Detect which cell encompasses the target text, then output its [X, Y] center coordinate. 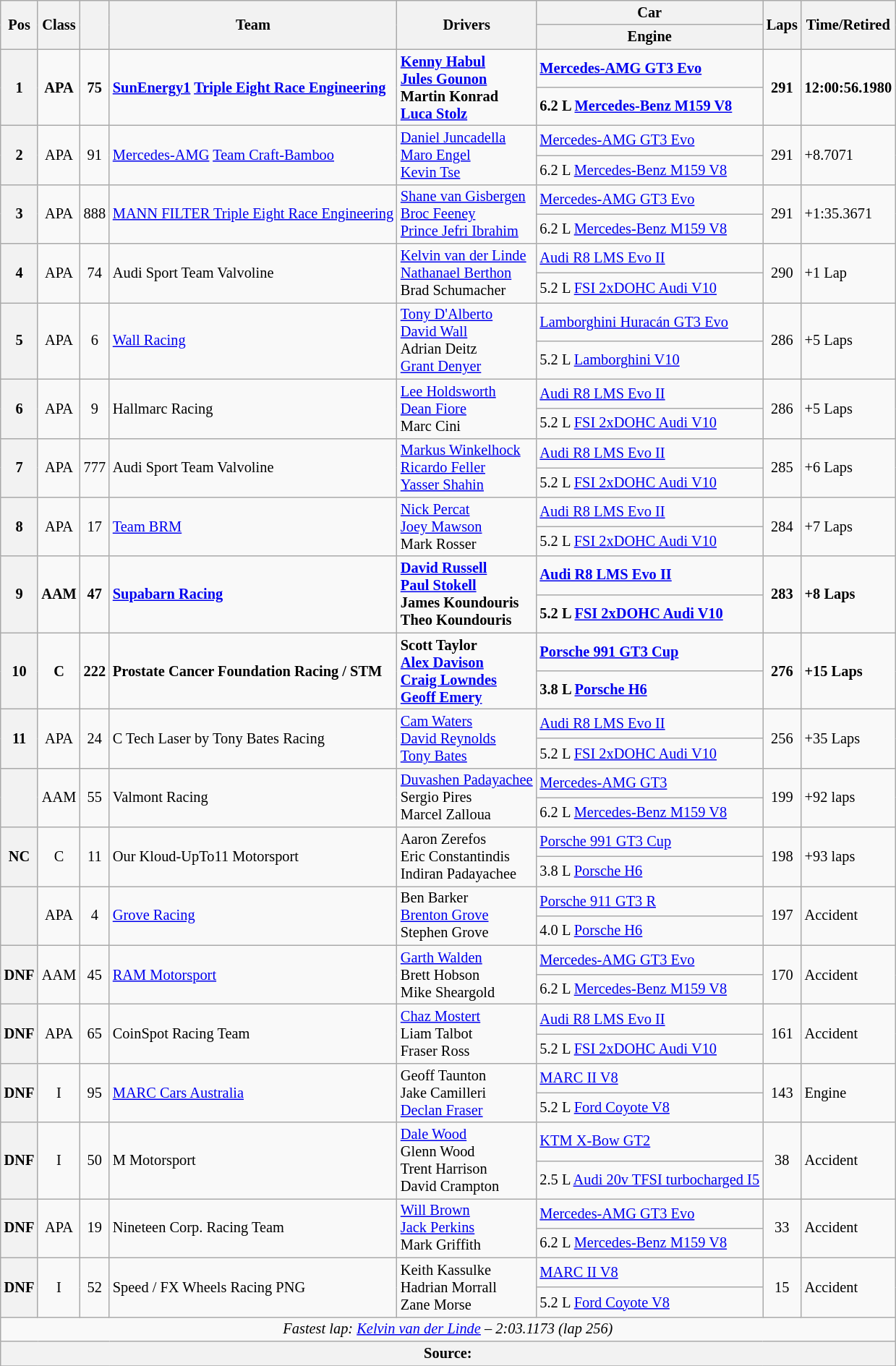
1 [20, 87]
Kenny Habul Jules Gounon Martin Konrad Luca Stolz [467, 87]
17 [95, 526]
Tony D'Alberto David Wall Adrian Deitz Grant Denyer [467, 341]
MARC Cars Australia [253, 1093]
Nineteen Corp. Racing Team [253, 1228]
Time/Retired [848, 25]
KTM X-Bow GT2 [649, 1141]
45 [95, 975]
Lamborghini Huracán GT3 Evo [649, 321]
Car [649, 12]
Scott Taylor Alex Davison Craig Lowndes Geoff Emery [467, 671]
285 [782, 468]
55 [95, 798]
276 [782, 671]
Mercedes-AMG Team Craft-Bamboo [253, 155]
33 [782, 1228]
777 [95, 468]
Class [59, 25]
Team [253, 25]
+8 Laps [848, 594]
170 [782, 975]
Garth Walden Brett Hobson Mike Sheargold [467, 975]
Dale Wood Glenn Wood Trent Harrison David Crampton [467, 1161]
19 [95, 1228]
+1 Lap [848, 273]
65 [95, 1033]
Wall Racing [253, 341]
+7 Laps [848, 526]
47 [95, 594]
283 [782, 594]
Pos [20, 25]
Geoff Taunton Jake Camilleri Declan Fraser [467, 1093]
David Russell Paul Stokell James Koundouris Theo Koundouris [467, 594]
50 [95, 1161]
+92 laps [848, 798]
MANN FILTER Triple Eight Race Engineering [253, 214]
M Motorsport [253, 1161]
Keith Kassulke Hadrian Morrall Zane Morse [467, 1287]
5 [20, 341]
12:00:56.1980 [848, 87]
NC [20, 857]
198 [782, 857]
+1:35.3671 [848, 214]
888 [95, 214]
C Tech Laser by Tony Bates Racing [253, 738]
+35 Laps [848, 738]
Source: [448, 1353]
5.2 L Lamborghini V10 [649, 360]
+93 laps [848, 857]
Supabarn Racing [253, 594]
197 [782, 915]
Valmont Racing [253, 798]
222 [95, 671]
4.0 L Porsche H6 [649, 930]
Our Kloud-UpTo11 Motorsport [253, 857]
Duvashen Padayachee Sergio Pires Marcel Zalloua [467, 798]
+15 Laps [848, 671]
Hallmarc Racing [253, 409]
Cam Waters David Reynolds Tony Bates [467, 738]
2 [20, 155]
Lee Holdsworth Dean Fiore Marc Cini [467, 409]
Drivers [467, 25]
91 [95, 155]
RAM Motorsport [253, 975]
3 [20, 214]
161 [782, 1033]
Mercedes-AMG GT3 [649, 782]
Grove Racing [253, 915]
Ben Barker Brenton Grove Stephen Grove [467, 915]
15 [782, 1287]
38 [782, 1161]
75 [95, 87]
Markus Winkelhock Ricardo Feller Yasser Shahin [467, 468]
Prostate Cancer Foundation Racing / STM [253, 671]
143 [782, 1093]
Team BRM [253, 526]
10 [20, 671]
95 [95, 1093]
Daniel Juncadella Maro Engel Kevin Tse [467, 155]
SunEnergy1 Triple Eight Race Engineering [253, 87]
Speed / FX Wheels Racing PNG [253, 1287]
52 [95, 1287]
Nick Percat Joey Mawson Mark Rosser [467, 526]
+6 Laps [848, 468]
Laps [782, 25]
2.5 L Audi 20v TFSI turbocharged I5 [649, 1180]
284 [782, 526]
Chaz Mostert Liam Talbot Fraser Ross [467, 1033]
256 [782, 738]
74 [95, 273]
290 [782, 273]
Kelvin van der Linde Nathanael Berthon Brad Schumacher [467, 273]
24 [95, 738]
8 [20, 526]
Will Brown Jack Perkins Mark Griffith [467, 1228]
+8.7071 [848, 155]
Porsche 911 GT3 R [649, 901]
199 [782, 798]
7 [20, 468]
CoinSpot Racing Team [253, 1033]
Aaron Zerefos Eric Constantindis Indiran Padayachee [467, 857]
Fastest lap: Kelvin van der Linde – 2:03.1173 (lap 256) [448, 1329]
Shane van Gisbergen Broc Feeney Prince Jefri Ibrahim [467, 214]
